Detect which cell encompasses the target text, then output its [X, Y] center coordinate. 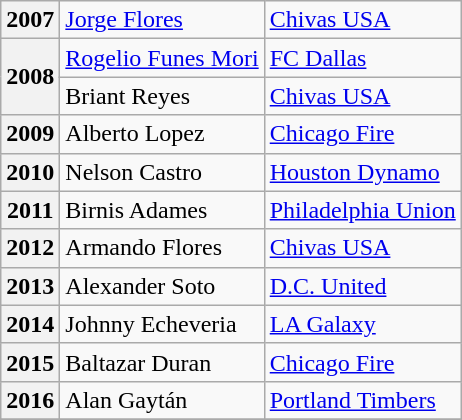
Houston Dynamo [362, 172]
Alberto Lopez [162, 134]
Armando Flores [162, 248]
Johnny Echeveria [162, 324]
Rogelio Funes Mori [162, 58]
Birnis Adames [162, 210]
Nelson Castro [162, 172]
Baltazar Duran [162, 362]
2012 [30, 248]
D.C. United [362, 286]
Philadelphia Union [362, 210]
2011 [30, 210]
2015 [30, 362]
2010 [30, 172]
2016 [30, 400]
Alexander Soto [162, 286]
Alan Gaytán [162, 400]
LA Galaxy [362, 324]
Briant Reyes [162, 96]
2007 [30, 20]
Jorge Flores [162, 20]
2013 [30, 286]
2008 [30, 77]
Portland Timbers [362, 400]
2014 [30, 324]
FC Dallas [362, 58]
2009 [30, 134]
